For the text-containing cell, return its midpoint in [x, y] coordinate format. 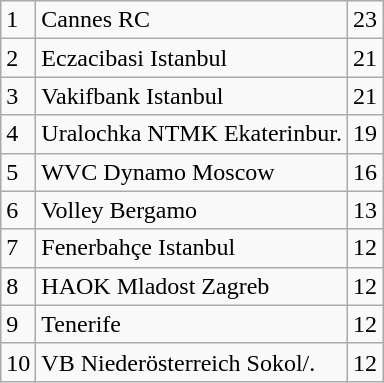
Cannes RC [192, 20]
9 [18, 324]
Eczacibasi Istanbul [192, 58]
10 [18, 362]
1 [18, 20]
WVC Dynamo Moscow [192, 172]
Vakifbank Istanbul [192, 96]
23 [364, 20]
3 [18, 96]
VB Niederösterreich Sokol/. [192, 362]
19 [364, 134]
Fenerbahçe Istanbul [192, 248]
Uralochka NTMK Ekaterinbur. [192, 134]
5 [18, 172]
4 [18, 134]
8 [18, 286]
Volley Bergamo [192, 210]
16 [364, 172]
13 [364, 210]
6 [18, 210]
7 [18, 248]
2 [18, 58]
HAOK Mladost Zagreb [192, 286]
Tenerife [192, 324]
